Output the [x, y] coordinate of the center of the cell containing the given text.  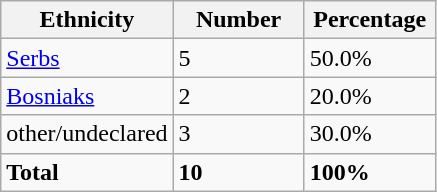
10 [238, 172]
100% [370, 172]
Number [238, 20]
other/undeclared [87, 134]
2 [238, 96]
30.0% [370, 134]
20.0% [370, 96]
50.0% [370, 58]
Serbs [87, 58]
Total [87, 172]
Bosniaks [87, 96]
3 [238, 134]
Ethnicity [87, 20]
Percentage [370, 20]
5 [238, 58]
